Capture the cell that displays the provided text and extract its [x, y] central coordinate. 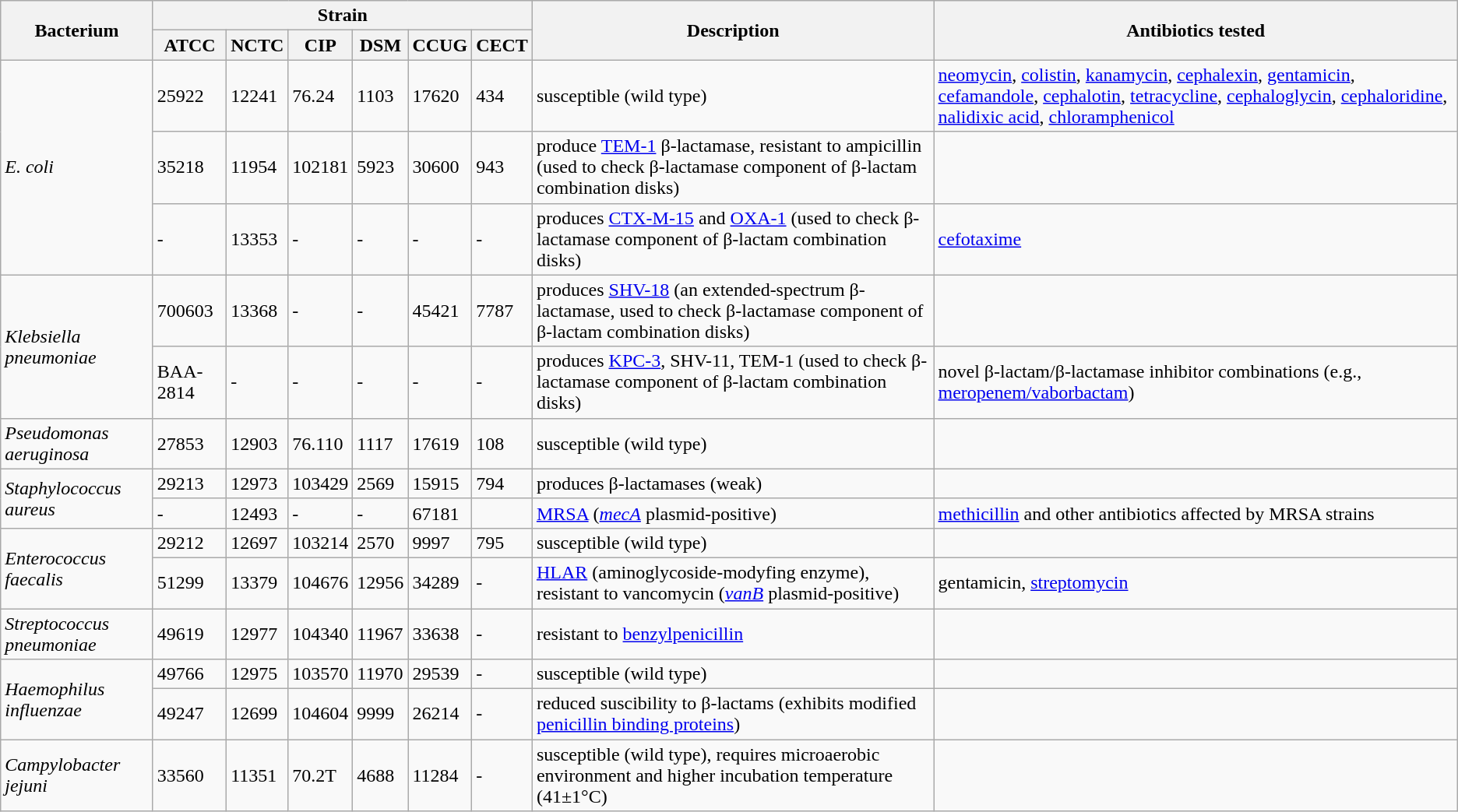
12973 [257, 483]
49766 [189, 674]
35218 [189, 167]
CECT [502, 45]
794 [502, 483]
CIP [321, 45]
cefotaxime [1196, 239]
Enterococcus faecalis [77, 568]
E. coli [77, 167]
13379 [257, 582]
BAA-2814 [189, 382]
11970 [380, 674]
13353 [257, 239]
produces CTX-M-15 and OXA-1 (used to check β-lactamase component of β-lactam combination disks) [733, 239]
103570 [321, 674]
susceptible (wild type), requires microaerobic environment and higher incubation temperature (41±1°C) [733, 775]
5923 [380, 167]
25922 [189, 96]
methicillin and other antibiotics affected by MRSA strains [1196, 513]
HLAR (aminoglycoside-modyfing enzyme), resistant to vancomycin (vanB plasmid-positive) [733, 582]
76.24 [321, 96]
12956 [380, 582]
104676 [321, 582]
CCUG [440, 45]
DSM [380, 45]
70.2T [321, 775]
49247 [189, 715]
NCTC [257, 45]
49619 [189, 634]
12975 [257, 674]
ATCC [189, 45]
gentamicin, streptomycin [1196, 582]
Pseudomonas aeruginosa [77, 444]
76.110 [321, 444]
12699 [257, 715]
produces β-lactamases (weak) [733, 483]
1103 [380, 96]
MRSA (mecA plasmid-positive) [733, 513]
29212 [189, 543]
12241 [257, 96]
Description [733, 30]
104340 [321, 634]
51299 [189, 582]
30600 [440, 167]
Campylobacter jejuni [77, 775]
resistant to benzylpenicillin [733, 634]
33560 [189, 775]
Antibiotics tested [1196, 30]
11954 [257, 167]
novel β-lactam/β-lactamase inhibitor combinations (e.g., meropenem/vaborbactam) [1196, 382]
34289 [440, 582]
1117 [380, 444]
7787 [502, 311]
12697 [257, 543]
Klebsiella pneumoniae [77, 346]
9997 [440, 543]
9999 [380, 715]
produces SHV-18 (an extended-spectrum β-lactamase, used to check β-lactamase component of β-lactam combination disks) [733, 311]
Staphylococcus aureus [77, 498]
11284 [440, 775]
Haemophilus influenzae [77, 699]
67181 [440, 513]
11351 [257, 775]
reduced suscibility to β-lactams (exhibits modified penicillin binding proteins) [733, 715]
Strain [343, 16]
103429 [321, 483]
26214 [440, 715]
15915 [440, 483]
434 [502, 96]
Streptococcus pneumoniae [77, 634]
29539 [440, 674]
45421 [440, 311]
104604 [321, 715]
12903 [257, 444]
2569 [380, 483]
17620 [440, 96]
2570 [380, 543]
33638 [440, 634]
13368 [257, 311]
943 [502, 167]
4688 [380, 775]
12493 [257, 513]
108 [502, 444]
17619 [440, 444]
12977 [257, 634]
700603 [189, 311]
103214 [321, 543]
795 [502, 543]
produces KPC-3, SHV-11, TEM-1 (used to check β-lactamase component of β-lactam combination disks) [733, 382]
produce TEM-1 β-lactamase, resistant to ampicillin (used to check β-lactamase component of β-lactam combination disks) [733, 167]
Bacterium [77, 30]
11967 [380, 634]
29213 [189, 483]
27853 [189, 444]
102181 [321, 167]
